Provide the [X, Y] coordinate of the cell's center where the given text is located.  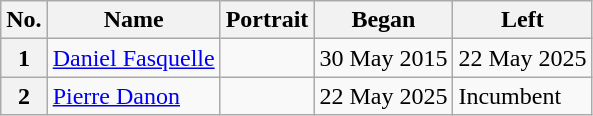
Daniel Fasquelle [134, 58]
Name [134, 20]
2 [24, 96]
1 [24, 58]
30 May 2015 [384, 58]
Left [522, 20]
No. [24, 20]
Began [384, 20]
Incumbent [522, 96]
Pierre Danon [134, 96]
Portrait [267, 20]
